Find where the given text appears and provide that cell's center as (x, y) coordinate. 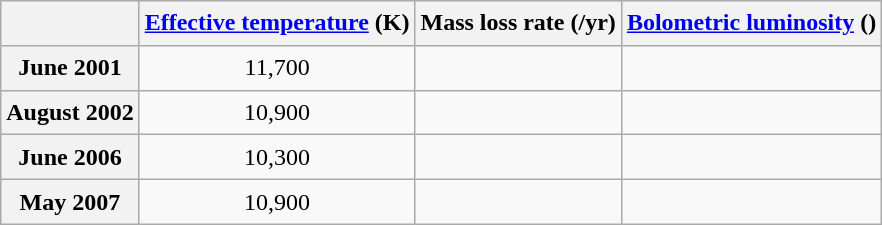
Mass loss rate (/yr) (518, 24)
June 2001 (70, 68)
Bolometric luminosity () (751, 24)
10,300 (277, 158)
June 2006 (70, 158)
11,700 (277, 68)
Effective temperature (K) (277, 24)
August 2002 (70, 112)
May 2007 (70, 202)
